Provide the (x, y) coordinate of the cell's center where the given text is located.  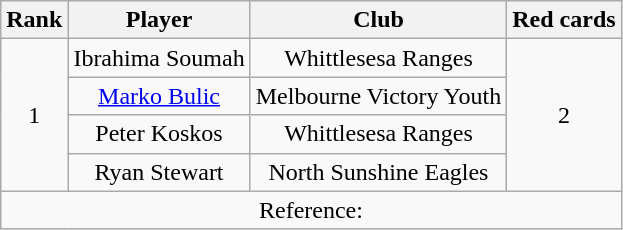
Peter Koskos (159, 134)
Melbourne Victory Youth (378, 96)
Rank (34, 20)
Reference: (311, 210)
Player (159, 20)
Ryan Stewart (159, 172)
1 (34, 115)
Red cards (564, 20)
2 (564, 115)
North Sunshine Eagles (378, 172)
Club (378, 20)
Marko Bulic (159, 96)
Ibrahima Soumah (159, 58)
